Detect which cell encompasses the target text, then output its (x, y) center coordinate. 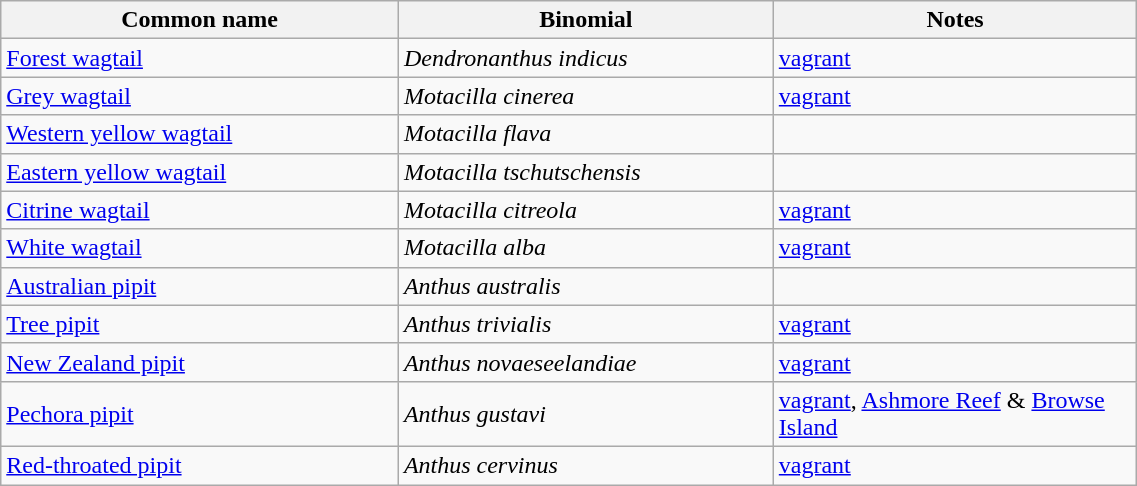
Anthus australis (586, 286)
Western yellow wagtail (200, 134)
Motacilla flava (586, 134)
Motacilla cinerea (586, 96)
Anthus cervinus (586, 465)
Motacilla citreola (586, 210)
Pechora pipit (200, 414)
Grey wagtail (200, 96)
Dendronanthus indicus (586, 58)
White wagtail (200, 248)
Australian pipit (200, 286)
Eastern yellow wagtail (200, 172)
Anthus gustavi (586, 414)
New Zealand pipit (200, 362)
Notes (955, 20)
Binomial (586, 20)
Common name (200, 20)
Citrine wagtail (200, 210)
vagrant, Ashmore Reef & Browse Island (955, 414)
Forest wagtail (200, 58)
Red-throated pipit (200, 465)
Anthus trivialis (586, 324)
Motacilla alba (586, 248)
Anthus novaeseelandiae (586, 362)
Tree pipit (200, 324)
Motacilla tschutschensis (586, 172)
